Capture the cell that displays the provided text and extract its (x, y) central coordinate. 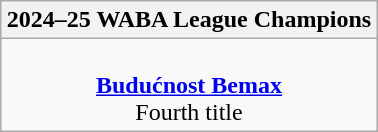
2024–25 WABA League Champions (188, 20)
Budućnost BemaxFourth title (188, 85)
